Provide the [X, Y] coordinate of the cell's center where the given text is located.  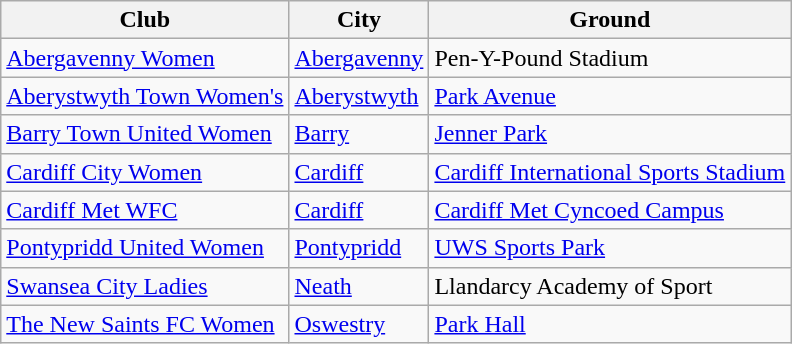
Oswestry [359, 324]
Abergavenny Women [145, 58]
Jenner Park [610, 134]
Cardiff Met WFC [145, 210]
Aberystwyth Town Women's [145, 96]
Pontypridd [359, 248]
Cardiff International Sports Stadium [610, 172]
UWS Sports Park [610, 248]
City [359, 20]
Abergavenny [359, 58]
Llandarcy Academy of Sport [610, 286]
Club [145, 20]
Ground [610, 20]
Cardiff Met Cyncoed Campus [610, 210]
Pen-Y-Pound Stadium [610, 58]
Barry [359, 134]
Barry Town United Women [145, 134]
Neath [359, 286]
Park Avenue [610, 96]
The New Saints FC Women [145, 324]
Cardiff City Women [145, 172]
Pontypridd United Women [145, 248]
Park Hall [610, 324]
Swansea City Ladies [145, 286]
Aberystwyth [359, 96]
